Provide the (x, y) coordinate of the cell's center where the given text is located.  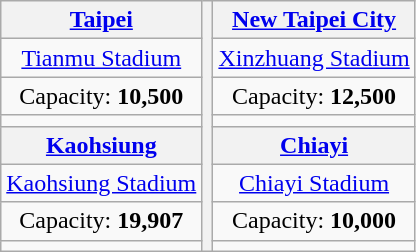
Capacity: 10,000 (314, 221)
New Taipei City (314, 20)
Kaohsiung Stadium (102, 183)
Capacity: 10,500 (102, 96)
Chiayi (314, 145)
Kaohsiung (102, 145)
Chiayi Stadium (314, 183)
Capacity: 19,907 (102, 221)
Tianmu Stadium (102, 58)
Capacity: 12,500 (314, 96)
Xinzhuang Stadium (314, 58)
Taipei (102, 20)
